Detect which cell encompasses the target text, then output its [X, Y] center coordinate. 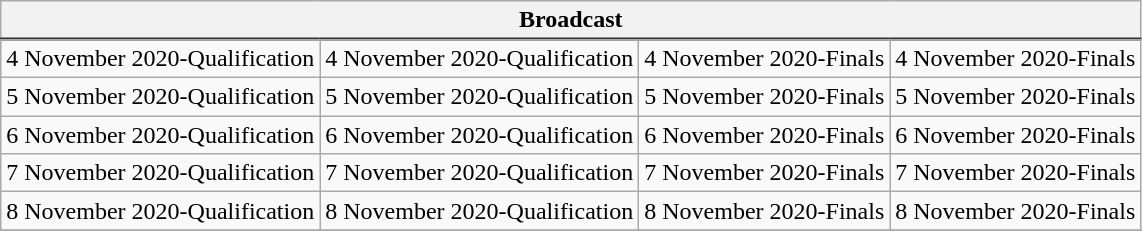
Broadcast [571, 20]
